Identify which cell holds the provided text, then report its [X, Y] central coordinate. 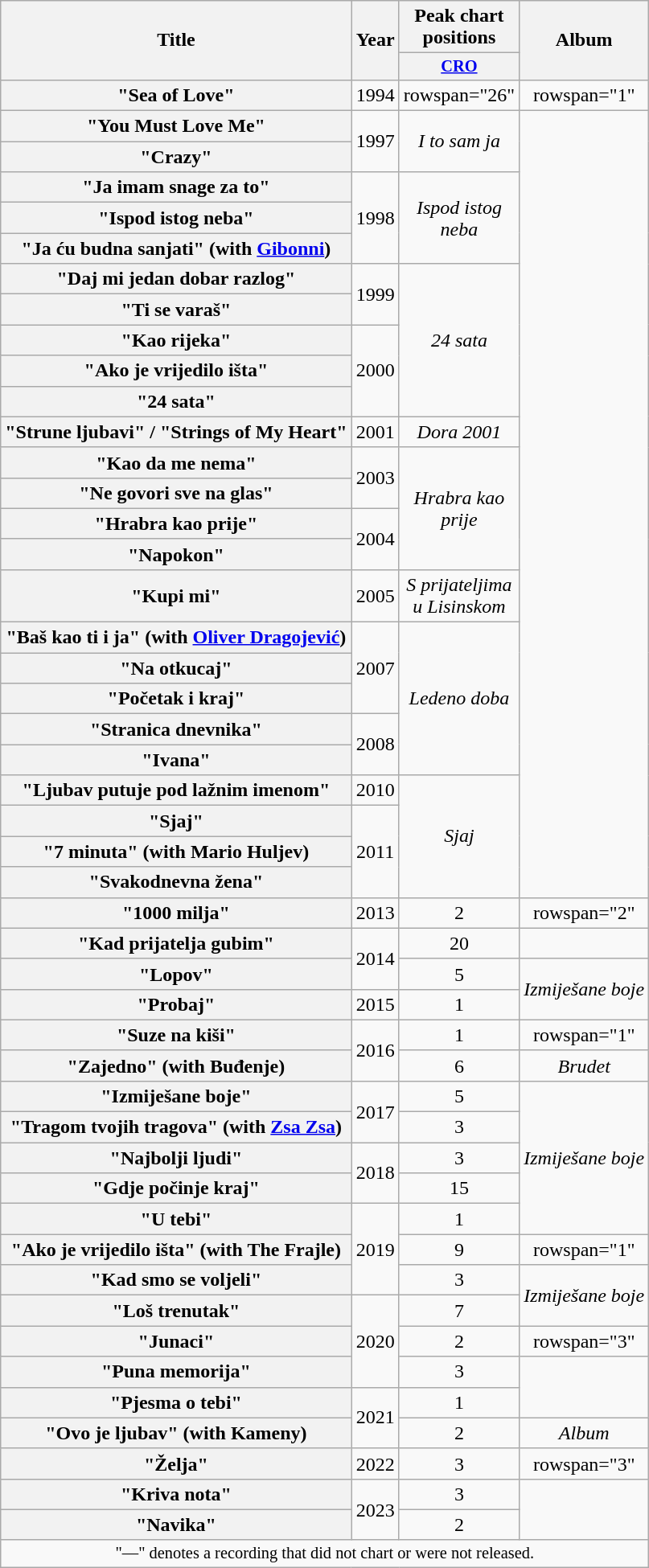
Peak chart positions [459, 27]
"Zajedno" (with Buđenje) [176, 1065]
2005 [375, 595]
24 sata [459, 340]
"Stranica dnevnika" [176, 729]
CRO [459, 67]
"Kad smo se voljeli" [176, 1280]
"Ja ću budna sanjati" (with Gibonni) [176, 248]
"Želja" [176, 1463]
"Izmiješane boje" [176, 1096]
2023 [375, 1509]
"Napokon" [176, 554]
"Strune ljubavi" / "Strings of My Heart" [176, 432]
"Baš kao ti i ja" (with Oliver Dragojević) [176, 638]
"Ovo je ljubav" (with Kameny) [176, 1433]
S prijateljima u Lisinskom [459, 595]
1997 [375, 142]
"Tragom tvojih tragova" (with Zsa Zsa) [176, 1127]
2017 [375, 1111]
"Suze na kiši" [176, 1035]
2016 [375, 1050]
Hrabra kao prije [459, 508]
"Probaj" [176, 1004]
"Junaci" [176, 1341]
"24 sata" [176, 401]
"Navika" [176, 1525]
rowspan="2" [584, 913]
"Kriva nota" [176, 1494]
"Sjaj" [176, 821]
2011 [375, 852]
2019 [375, 1250]
"U tebi" [176, 1219]
"Kad prijatelja gubim" [176, 943]
Ispod istog neba [459, 218]
1998 [375, 218]
"7 minuta" (with Mario Huljev) [176, 852]
"Na otkucaj" [176, 668]
2013 [375, 913]
Sjaj [459, 836]
15 [459, 1188]
7 [459, 1311]
"Svakodnevna žena" [176, 882]
"Ljubav putuje pod lažnim imenom" [176, 790]
Year [375, 40]
2014 [375, 958]
"Ne govori sve na glas" [176, 493]
2008 [375, 745]
"Ja imam snage za to" [176, 187]
2018 [375, 1173]
"Ivana" [176, 760]
"Ti se varaš" [176, 310]
"Puna memorija" [176, 1372]
Title [176, 40]
"Ako je vrijedilo išta" [176, 371]
2000 [375, 371]
2003 [375, 478]
2015 [375, 1004]
"Hrabra kao prije" [176, 523]
1994 [375, 95]
"1000 milja" [176, 913]
9 [459, 1250]
rowspan="26" [459, 95]
"—" denotes a recording that did not chart or were not released. [325, 1554]
2021 [375, 1418]
"Ispod istog neba" [176, 218]
"Sea of Love" [176, 95]
2010 [375, 790]
"You Must Love Me" [176, 126]
Brudet [584, 1065]
6 [459, 1065]
"Kupi mi" [176, 595]
Ledeno doba [459, 699]
"Gdje počinje kraj" [176, 1188]
"Ako je vrijedilo išta" (with The Frajle) [176, 1250]
"Daj mi jedan dobar razlog" [176, 279]
"Najbolji ljudi" [176, 1158]
"Lopov" [176, 974]
"Crazy" [176, 157]
"Pjesma o tebi" [176, 1402]
20 [459, 943]
"Kao rijeka" [176, 340]
1999 [375, 294]
I to sam ja [459, 142]
Dora 2001 [459, 432]
"Kao da me nema" [176, 462]
2022 [375, 1463]
"Loš trenutak" [176, 1311]
2001 [375, 432]
2020 [375, 1341]
"Početak i kraj" [176, 699]
2004 [375, 539]
2007 [375, 668]
